For the text-containing cell, return its midpoint in [X, Y] coordinate format. 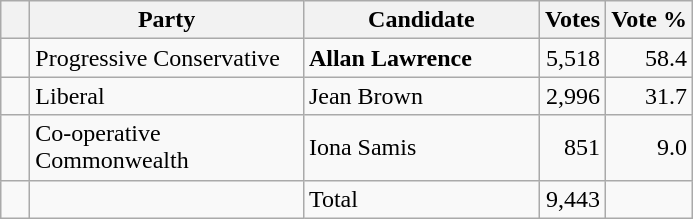
Iona Samis [421, 148]
Party [167, 20]
Jean Brown [421, 96]
851 [572, 148]
58.4 [650, 58]
Co-operative Commonwealth [167, 148]
Total [421, 199]
Allan Lawrence [421, 58]
5,518 [572, 58]
Vote % [650, 20]
31.7 [650, 96]
Candidate [421, 20]
9.0 [650, 148]
Votes [572, 20]
2,996 [572, 96]
Liberal [167, 96]
Progressive Conservative [167, 58]
9,443 [572, 199]
